Identify which cell holds the provided text, then report its (X, Y) central coordinate. 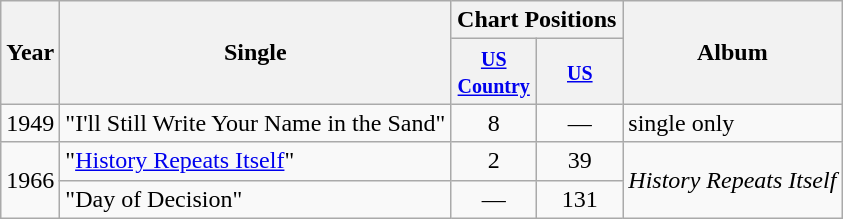
Album (732, 52)
"History Repeats Itself" (256, 161)
US Country (494, 72)
"I'll Still Write Your Name in the Sand" (256, 123)
Chart Positions (537, 20)
History Repeats Itself (732, 180)
8 (494, 123)
single only (732, 123)
1949 (30, 123)
US (580, 72)
131 (580, 199)
39 (580, 161)
Year (30, 52)
Single (256, 52)
1966 (30, 180)
"Day of Decision" (256, 199)
2 (494, 161)
